From the cell containing the given text, extract its center point as (x, y) coordinate. 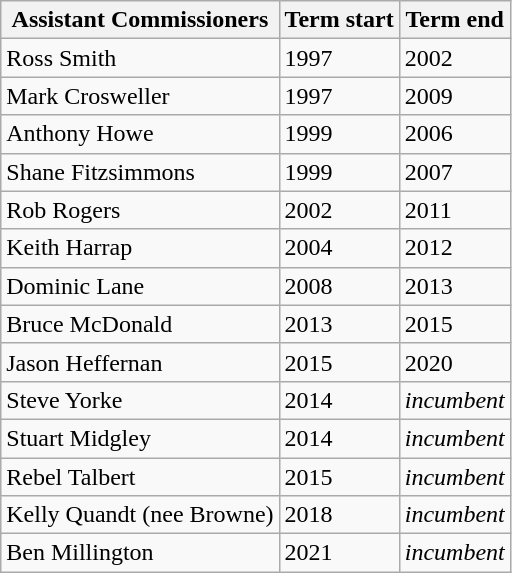
2006 (454, 134)
Rebel Talbert (140, 477)
Assistant Commissioners (140, 20)
2018 (339, 515)
2008 (339, 286)
2009 (454, 96)
Rob Rogers (140, 210)
Jason Heffernan (140, 362)
Kelly Quandt (nee Browne) (140, 515)
Term end (454, 20)
Ross Smith (140, 58)
2007 (454, 172)
Ben Millington (140, 553)
Term start (339, 20)
Dominic Lane (140, 286)
2012 (454, 248)
2021 (339, 553)
2004 (339, 248)
Stuart Midgley (140, 438)
Keith Harrap (140, 248)
2020 (454, 362)
Shane Fitzsimmons (140, 172)
Anthony Howe (140, 134)
Bruce McDonald (140, 324)
2011 (454, 210)
Steve Yorke (140, 400)
Mark Crosweller (140, 96)
